Locate the cell with the specified text and output its [x, y] center coordinate. 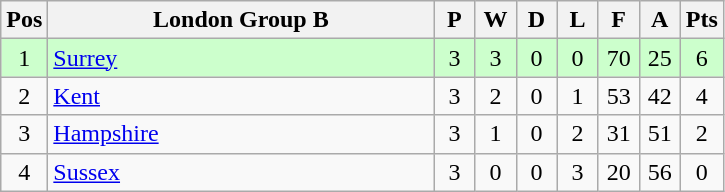
Sussex [241, 172]
D [536, 20]
20 [618, 172]
70 [618, 58]
42 [660, 96]
L [578, 20]
53 [618, 96]
P [454, 20]
Pos [24, 20]
51 [660, 134]
A [660, 20]
Surrey [241, 58]
Pts [702, 20]
F [618, 20]
56 [660, 172]
6 [702, 58]
Hampshire [241, 134]
London Group B [241, 20]
25 [660, 58]
31 [618, 134]
Kent [241, 96]
W [496, 20]
